Detect which cell encompasses the target text, then output its (x, y) center coordinate. 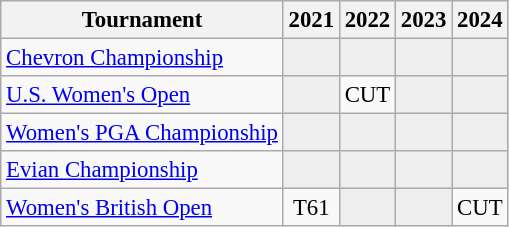
U.S. Women's Open (142, 95)
Tournament (142, 20)
T61 (311, 208)
2021 (311, 20)
2023 (424, 20)
Women's British Open (142, 208)
Women's PGA Championship (142, 133)
2024 (480, 20)
2022 (367, 20)
Chevron Championship (142, 58)
Evian Championship (142, 170)
